Determine the (X, Y) coordinate at the center of the cell enclosing the given text.  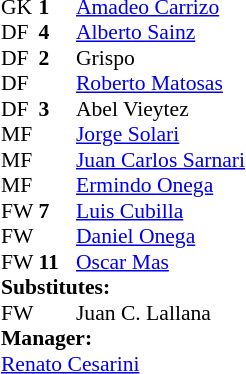
Manager: (123, 339)
Juan Carlos Sarnari (160, 160)
2 (57, 58)
Alberto Sainz (160, 33)
3 (57, 109)
Substitutes: (123, 287)
Jorge Solari (160, 135)
11 (57, 262)
Ermindo Onega (160, 185)
Grispo (160, 58)
4 (57, 33)
Roberto Matosas (160, 83)
Oscar Mas (160, 262)
Luis Cubilla (160, 211)
Daniel Onega (160, 237)
Abel Vieytez (160, 109)
7 (57, 211)
Juan C. Lallana (160, 313)
